Scan for the cell matching the given text and deliver its [X, Y] coordinate at center. 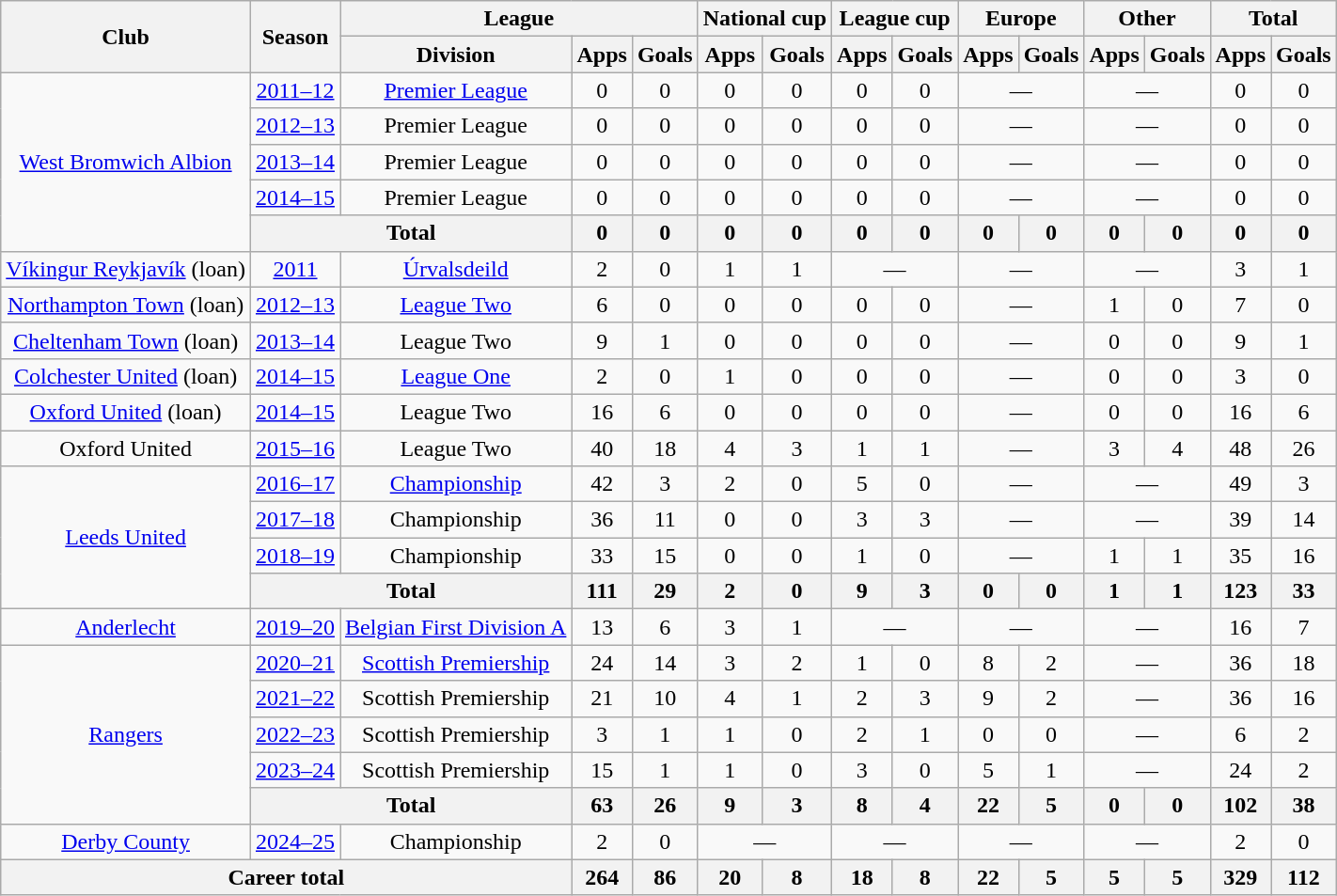
Rangers [126, 734]
2020–21 [295, 663]
2016–17 [295, 484]
13 [602, 627]
11 [665, 520]
League One [456, 376]
Belgian First Division A [456, 627]
Colchester United (loan) [126, 376]
2011 [295, 269]
329 [1240, 877]
2011–12 [295, 90]
42 [602, 484]
League [519, 19]
2017–18 [295, 520]
35 [1240, 556]
264 [602, 877]
2024–25 [295, 841]
Anderlecht [126, 627]
West Bromwich Albion [126, 162]
Northampton Town (loan) [126, 305]
111 [602, 591]
102 [1240, 806]
2021–22 [295, 699]
Europe [1021, 19]
Other [1147, 19]
20 [730, 877]
Leeds United [126, 538]
40 [602, 448]
2019–20 [295, 627]
Úrvalsdeild [456, 269]
123 [1240, 591]
Derby County [126, 841]
Oxford United [126, 448]
39 [1240, 520]
Career total [286, 877]
49 [1240, 484]
48 [1240, 448]
63 [602, 806]
10 [665, 699]
2023–24 [295, 770]
29 [665, 591]
Cheltenham Town (loan) [126, 340]
Club [126, 37]
2015–16 [295, 448]
112 [1304, 877]
National cup [764, 19]
Víkingur Reykjavík (loan) [126, 269]
2018–19 [295, 556]
2022–23 [295, 734]
Oxford United (loan) [126, 412]
Season [295, 37]
League cup [895, 19]
21 [602, 699]
Division [456, 55]
86 [665, 877]
38 [1304, 806]
